Detect which cell encompasses the target text, then output its (x, y) center coordinate. 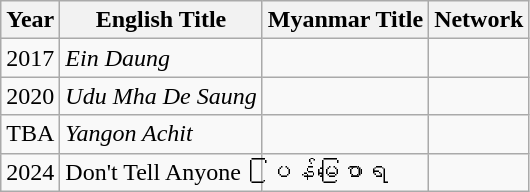
Yangon Achit (161, 134)
2017 (30, 58)
Don't Tell Anyone (161, 172)
Network (479, 20)
Udu Mha De Saung (161, 96)
ပြန်မပြောရ (345, 172)
2024 (30, 172)
TBA (30, 134)
Year (30, 20)
2020 (30, 96)
Myanmar Title (345, 20)
English Title (161, 20)
Ein Daung (161, 58)
